For the text-containing cell, return its midpoint in [x, y] coordinate format. 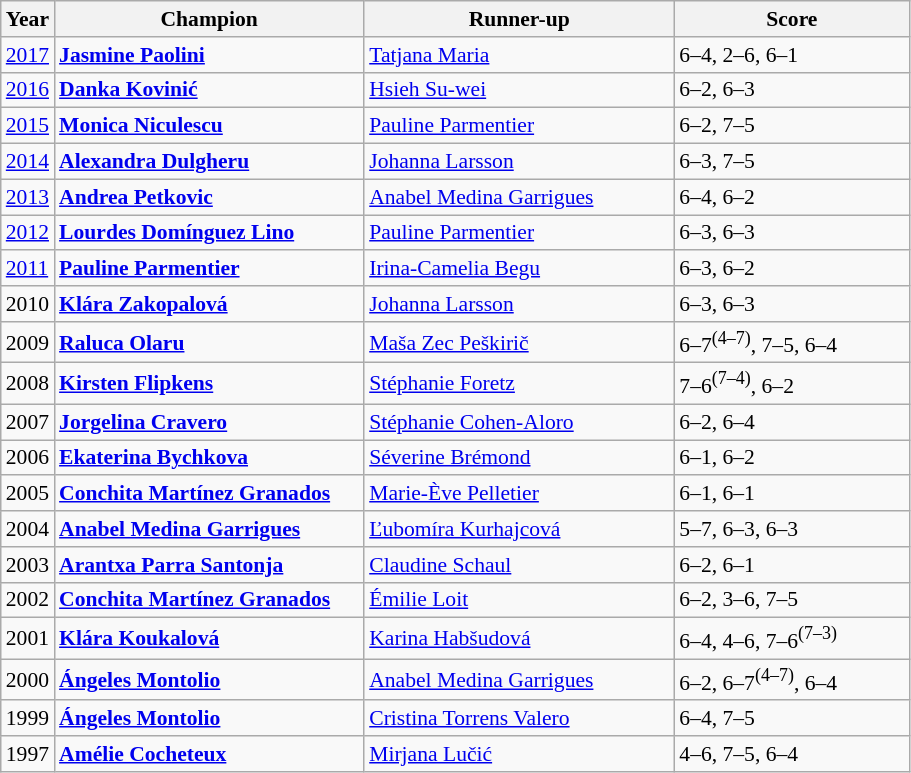
Émilie Loit [519, 601]
Score [792, 19]
6–2, 3–6, 7–5 [792, 601]
Danka Kovinić [209, 90]
2017 [28, 55]
Claudine Schaul [519, 565]
6–2, 6–3 [792, 90]
6–3, 7–5 [792, 162]
6–2, 6–7(4–7), 6–4 [792, 680]
6–4, 4–6, 7–6(7–3) [792, 638]
2007 [28, 422]
6–2, 6–4 [792, 422]
Klára Koukalová [209, 638]
2013 [28, 197]
2009 [28, 342]
Alexandra Dulgheru [209, 162]
Year [28, 19]
Stéphanie Foretz [519, 384]
Ľubomíra Kurhajcová [519, 529]
Runner-up [519, 19]
Séverine Brémond [519, 458]
Marie-Ève Pelletier [519, 494]
4–6, 7–5, 6–4 [792, 754]
Arantxa Parra Santonja [209, 565]
2000 [28, 680]
2014 [28, 162]
2010 [28, 304]
5–7, 6–3, 6–3 [792, 529]
7–6(7–4), 6–2 [792, 384]
Lourdes Domínguez Lino [209, 233]
Kirsten Flipkens [209, 384]
Irina-Camelia Begu [519, 269]
6–4, 6–2 [792, 197]
6–7(4–7), 7–5, 6–4 [792, 342]
Raluca Olaru [209, 342]
6–4, 2–6, 6–1 [792, 55]
2008 [28, 384]
Andrea Petkovic [209, 197]
Amélie Cocheteux [209, 754]
2011 [28, 269]
6–2, 6–1 [792, 565]
6–1, 6–1 [792, 494]
Champion [209, 19]
1997 [28, 754]
Ekaterina Bychkova [209, 458]
2005 [28, 494]
2001 [28, 638]
Jorgelina Cravero [209, 422]
Maša Zec Peškirič [519, 342]
2016 [28, 90]
6–2, 7–5 [792, 126]
2012 [28, 233]
2002 [28, 601]
Hsieh Su-wei [519, 90]
Cristina Torrens Valero [519, 719]
6–1, 6–2 [792, 458]
6–4, 7–5 [792, 719]
2015 [28, 126]
2006 [28, 458]
Mirjana Lučić [519, 754]
2004 [28, 529]
Tatjana Maria [519, 55]
6–3, 6–2 [792, 269]
Stéphanie Cohen-Aloro [519, 422]
1999 [28, 719]
2003 [28, 565]
Karina Habšudová [519, 638]
Monica Niculescu [209, 126]
Klára Zakopalová [209, 304]
Jasmine Paolini [209, 55]
